Output the (X, Y) coordinate of the center of the cell containing the given text.  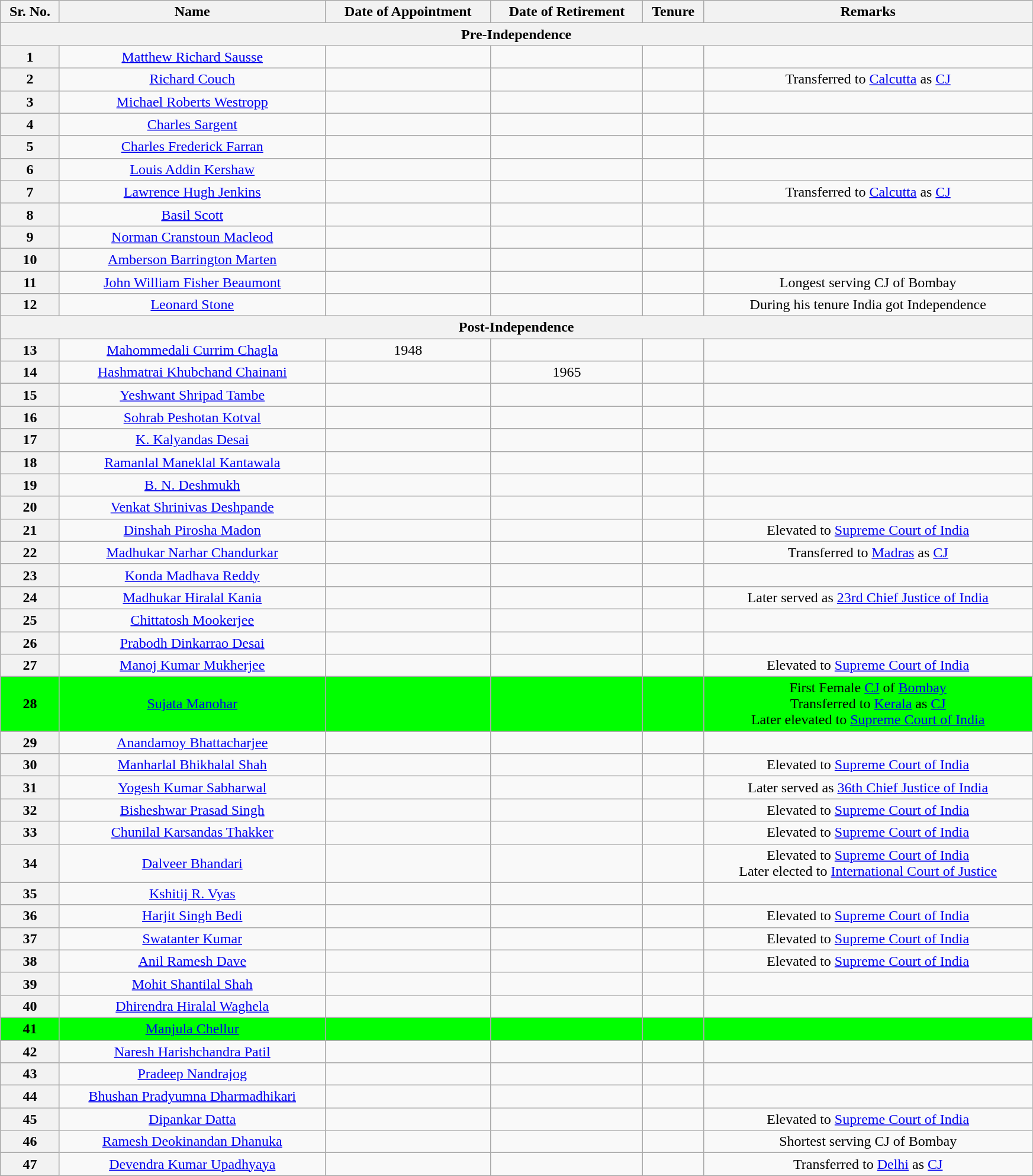
4 (30, 124)
Naresh Harishchandra Patil (192, 1051)
33 (30, 833)
8 (30, 214)
17 (30, 440)
19 (30, 485)
Pradeep Nandrajog (192, 1074)
44 (30, 1097)
24 (30, 597)
6 (30, 169)
9 (30, 237)
5 (30, 147)
Madhukar Hiralal Kania (192, 597)
43 (30, 1074)
7 (30, 192)
Ramesh Deokinandan Dhanuka (192, 1142)
During his tenure India got Independence (868, 305)
18 (30, 462)
Dhirendra Hiralal Waghela (192, 1006)
47 (30, 1164)
Dipankar Datta (192, 1119)
Anandamoy Bhattacharjee (192, 743)
Mohit Shantilal Shah (192, 984)
38 (30, 961)
Date of Retirement (567, 12)
37 (30, 939)
15 (30, 395)
36 (30, 916)
Charles Sargent (192, 124)
Anil Ramesh Dave (192, 961)
13 (30, 350)
25 (30, 620)
14 (30, 372)
Devendra Kumar Upadhyaya (192, 1164)
22 (30, 552)
Sohrab Peshotan Kotval (192, 417)
Leonard Stone (192, 305)
45 (30, 1119)
10 (30, 259)
34 (30, 863)
Bhushan Pradyumna Dharmadhikari (192, 1097)
K. Kalyandas Desai (192, 440)
39 (30, 984)
23 (30, 575)
Kshitij R. Vyas (192, 894)
Swatanter Kumar (192, 939)
Transferred to Delhi as CJ (868, 1164)
26 (30, 642)
Chunilal Karsandas Thakker (192, 833)
Konda Madhava Reddy (192, 575)
B. N. Deshmukh (192, 485)
Post-Independence (516, 327)
Lawrence Hugh Jenkins (192, 192)
John William Fisher Beaumont (192, 282)
31 (30, 788)
1 (30, 57)
16 (30, 417)
Elevated to Supreme Court of India Later elected to International Court of Justice (868, 863)
Yogesh Kumar Sabharwal (192, 788)
Louis Addin Kershaw (192, 169)
42 (30, 1051)
Pre-Independence (516, 34)
Harjit Singh Bedi (192, 916)
1965 (567, 372)
Longest serving CJ of Bombay (868, 282)
Manoj Kumar Mukherjee (192, 666)
32 (30, 810)
40 (30, 1006)
20 (30, 507)
Hashmatrai Khubchand Chainani (192, 372)
Madhukar Narhar Chandurkar (192, 552)
Manharlal Bhikhalal Shah (192, 765)
Dinshah Pirosha Madon (192, 530)
Sr. No. (30, 12)
Venkat Shrinivas Deshpande (192, 507)
Matthew Richard Sausse (192, 57)
29 (30, 743)
Sujata Manohar (192, 704)
Ramanlal Maneklal Kantawala (192, 462)
30 (30, 765)
Norman Cranstoun Macleod (192, 237)
Mahommedali Currim Chagla (192, 350)
Later served as 36th Chief Justice of India (868, 788)
2 (30, 79)
Name (192, 12)
Basil Scott (192, 214)
Bisheshwar Prasad Singh (192, 810)
1948 (408, 350)
41 (30, 1029)
28 (30, 704)
Prabodh Dinkarrao Desai (192, 642)
35 (30, 894)
Remarks (868, 12)
3 (30, 102)
Chittatosh Mookerjee (192, 620)
Transferred to Madras as CJ (868, 552)
Charles Frederick Farran (192, 147)
46 (30, 1142)
Yeshwant Shripad Tambe (192, 395)
Dalveer Bhandari (192, 863)
Richard Couch (192, 79)
Date of Appointment (408, 12)
Manjula Chellur (192, 1029)
21 (30, 530)
Later served as 23rd Chief Justice of India (868, 597)
27 (30, 666)
Shortest serving CJ of Bombay (868, 1142)
Tenure (674, 12)
11 (30, 282)
Michael Roberts Westropp (192, 102)
First Female CJ of Bombay Transferred to Kerala as CJ Later elevated to Supreme Court of India (868, 704)
Amberson Barrington Marten (192, 259)
12 (30, 305)
